For the text-containing cell, return its midpoint in [X, Y] coordinate format. 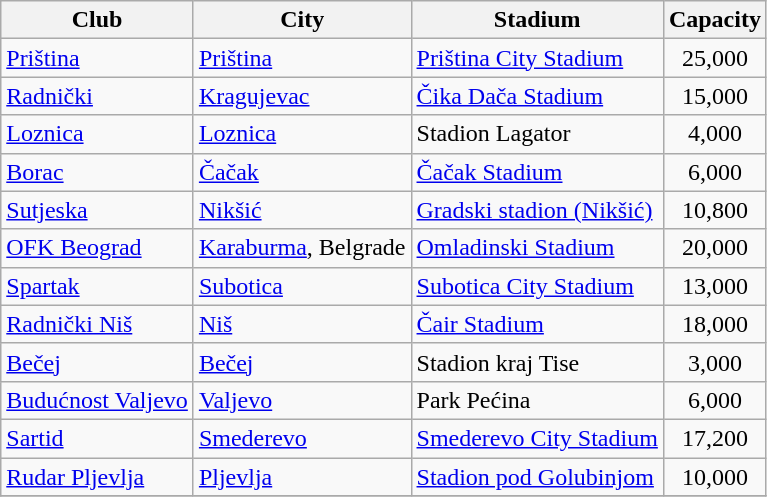
Subotica [302, 286]
Čačak [302, 172]
Niš [302, 324]
Budućnost Valjevo [98, 400]
Stadion kraj Tise [537, 362]
Spartak [98, 286]
Capacity [714, 20]
4,000 [714, 134]
Čika Dača Stadium [537, 96]
18,000 [714, 324]
Čačak Stadium [537, 172]
OFK Beograd [98, 248]
Gradski stadion (Nikšić) [537, 210]
Stadion pod Golubinjom [537, 477]
Omladinski Stadium [537, 248]
Radnički Niš [98, 324]
Karaburma, Belgrade [302, 248]
Park Pećina [537, 400]
Nikšić [302, 210]
13,000 [714, 286]
Club [98, 20]
Stadion Lagator [537, 134]
Sutjeska [98, 210]
3,000 [714, 362]
10,800 [714, 210]
20,000 [714, 248]
Smederevo [302, 438]
Subotica City Stadium [537, 286]
17,200 [714, 438]
Sartid [98, 438]
10,000 [714, 477]
Priština City Stadium [537, 58]
Borac [98, 172]
Radnički [98, 96]
Rudar Pljevlja [98, 477]
25,000 [714, 58]
Čair Stadium [537, 324]
Valjevo [302, 400]
Pljevlja [302, 477]
Stadium [537, 20]
Smederevo City Stadium [537, 438]
15,000 [714, 96]
City [302, 20]
Kragujevac [302, 96]
